Provide the [X, Y] coordinate of the cell's center where the given text is located.  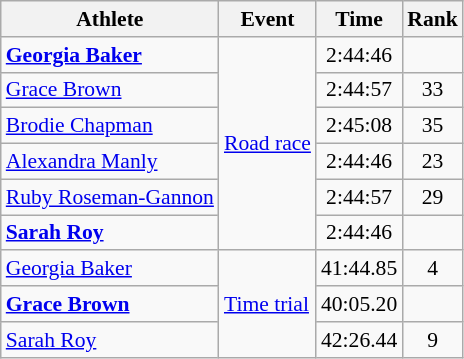
Event [268, 19]
23 [432, 162]
Ruby Roseman-Gannon [110, 197]
42:26.44 [359, 340]
40:05.20 [359, 304]
Athlete [110, 19]
33 [432, 90]
Time [359, 19]
4 [432, 269]
2:45:08 [359, 126]
41:44.85 [359, 269]
29 [432, 197]
Rank [432, 19]
35 [432, 126]
Alexandra Manly [110, 162]
Brodie Chapman [110, 126]
9 [432, 340]
Road race [268, 144]
Time trial [268, 304]
